Extract the [X, Y] coordinate from the center of the cell holding the provided text.  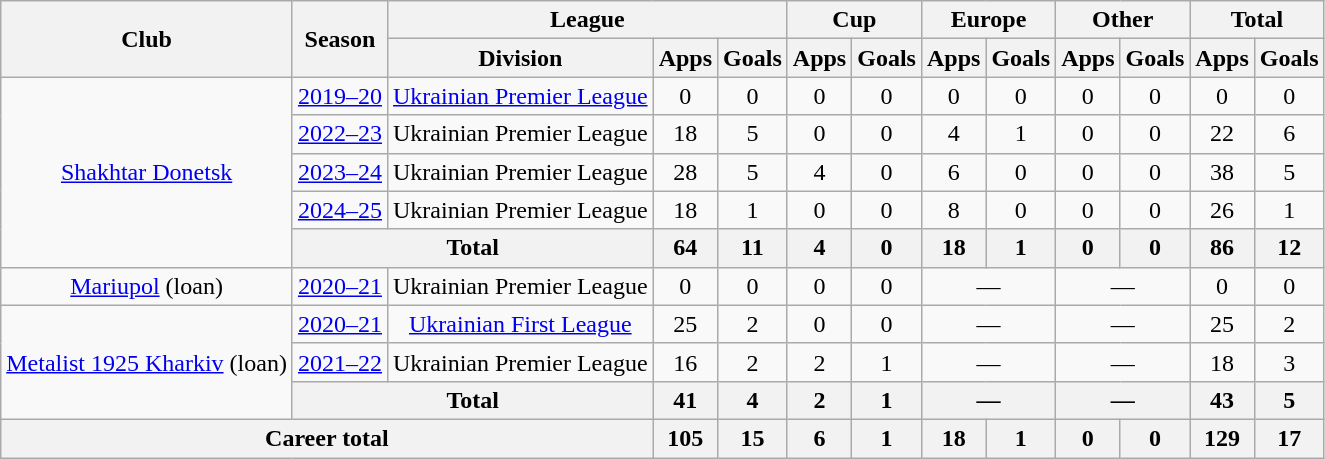
2022–23 [340, 134]
129 [1222, 438]
Other [1123, 20]
2021–22 [340, 362]
Europe [988, 20]
64 [685, 248]
43 [1222, 400]
3 [1289, 362]
17 [1289, 438]
Career total [327, 438]
Shakhtar Donetsk [147, 172]
Club [147, 39]
86 [1222, 248]
15 [753, 438]
Cup [854, 20]
Ukrainian First League [520, 324]
16 [685, 362]
8 [953, 210]
Metalist 1925 Kharkiv (loan) [147, 362]
105 [685, 438]
28 [685, 172]
26 [1222, 210]
41 [685, 400]
11 [753, 248]
2023–24 [340, 172]
League [587, 20]
Division [520, 58]
2019–20 [340, 96]
2024–25 [340, 210]
38 [1222, 172]
Mariupol (loan) [147, 286]
12 [1289, 248]
22 [1222, 134]
Season [340, 39]
